Identify which cell holds the provided text, then report its [X, Y] central coordinate. 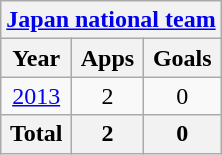
Total [36, 134]
Year [36, 58]
Apps [108, 58]
Goals [182, 58]
Japan national team [111, 20]
2013 [36, 96]
